Return [X, Y] of the center of cell containing provided text 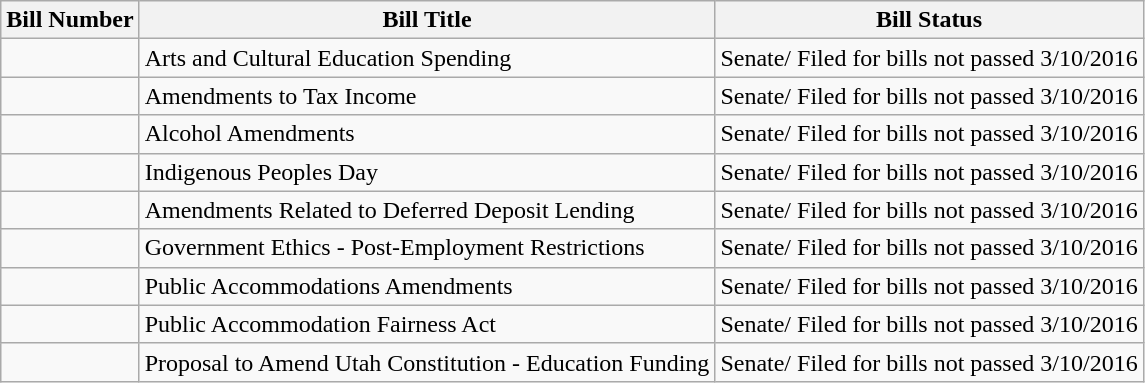
Alcohol Amendments [427, 134]
Amendments Related to Deferred Deposit Lending [427, 210]
Arts and Cultural Education Spending [427, 58]
Bill Status [929, 20]
Public Accommodation Fairness Act [427, 324]
Proposal to Amend Utah Constitution - Education Funding [427, 362]
Bill Title [427, 20]
Amendments to Tax Income [427, 96]
Indigenous Peoples Day [427, 172]
Bill Number [70, 20]
Government Ethics - Post-Employment Restrictions [427, 248]
Public Accommodations Amendments [427, 286]
